Pinpoint the cell where the given text exists, returning its (x, y) midpoint coordinate. 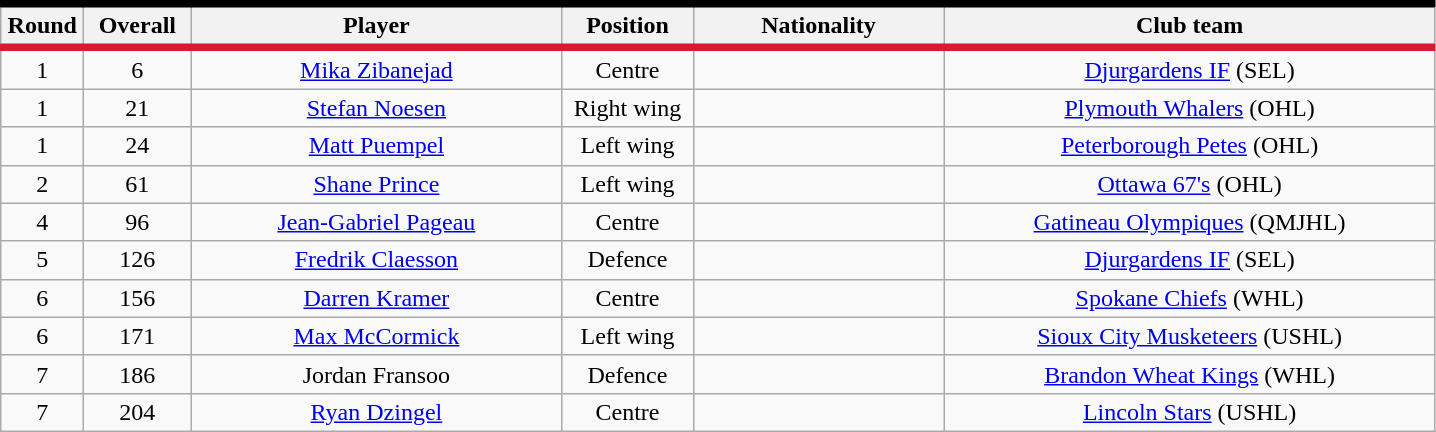
Stefan Noesen (376, 108)
Matt Puempel (376, 146)
24 (138, 146)
21 (138, 108)
Fredrik Claesson (376, 260)
126 (138, 260)
61 (138, 184)
Plymouth Whalers (OHL) (1190, 108)
Jean-Gabriel Pageau (376, 222)
Spokane Chiefs (WHL) (1190, 298)
Round (42, 26)
Nationality (818, 26)
Shane Prince (376, 184)
Club team (1190, 26)
Right wing (628, 108)
Position (628, 26)
96 (138, 222)
Sioux City Musketeers (USHL) (1190, 336)
Max McCormick (376, 336)
186 (138, 374)
Jordan Fransoo (376, 374)
Lincoln Stars (USHL) (1190, 412)
2 (42, 184)
Brandon Wheat Kings (WHL) (1190, 374)
Player (376, 26)
171 (138, 336)
Mika Zibanejad (376, 68)
Darren Kramer (376, 298)
Overall (138, 26)
Ottawa 67's (OHL) (1190, 184)
4 (42, 222)
204 (138, 412)
5 (42, 260)
156 (138, 298)
Peterborough Petes (OHL) (1190, 146)
Gatineau Olympiques (QMJHL) (1190, 222)
Ryan Dzingel (376, 412)
